Search for the cell housing the specified text and yield its (x, y) center coordinate. 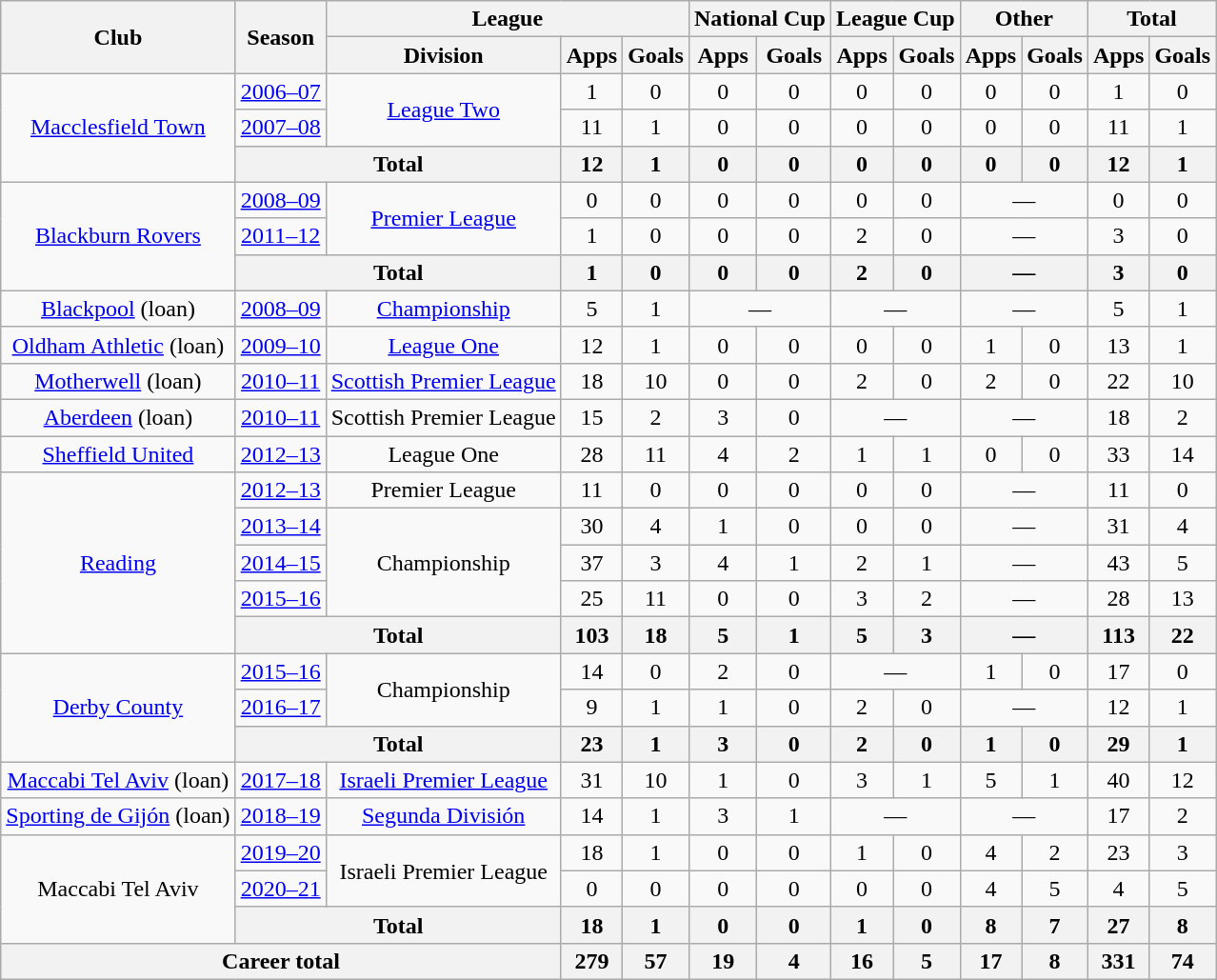
League Cup (895, 19)
331 (1118, 961)
103 (591, 635)
Maccabi Tel Aviv (118, 889)
Club (118, 37)
2017–18 (280, 780)
Blackburn Rovers (118, 236)
Aberdeen (loan) (118, 417)
19 (723, 961)
2006–07 (280, 91)
16 (861, 961)
Derby County (118, 708)
2014–15 (280, 563)
25 (591, 599)
74 (1183, 961)
113 (1118, 635)
9 (591, 708)
National Cup (760, 19)
Segunda División (444, 816)
2016–17 (280, 708)
33 (1118, 454)
Oldham Athletic (loan) (118, 345)
2013–14 (280, 527)
Division (444, 55)
Season (280, 37)
Career total (281, 961)
League Two (444, 110)
2019–20 (280, 852)
2018–19 (280, 816)
279 (591, 961)
Reading (118, 563)
29 (1118, 744)
57 (656, 961)
2007–08 (280, 128)
Other (1024, 19)
15 (591, 417)
Macclesfield Town (118, 128)
Blackpool (loan) (118, 309)
27 (1118, 925)
43 (1118, 563)
Sheffield United (118, 454)
37 (591, 563)
7 (1055, 925)
Motherwell (loan) (118, 381)
2009–10 (280, 345)
2020–21 (280, 889)
Maccabi Tel Aviv (loan) (118, 780)
40 (1118, 780)
League (507, 19)
Sporting de Gijón (loan) (118, 816)
2011–12 (280, 236)
30 (591, 527)
